Provide the (x, y) coordinate of the cell's center where the given text is located.  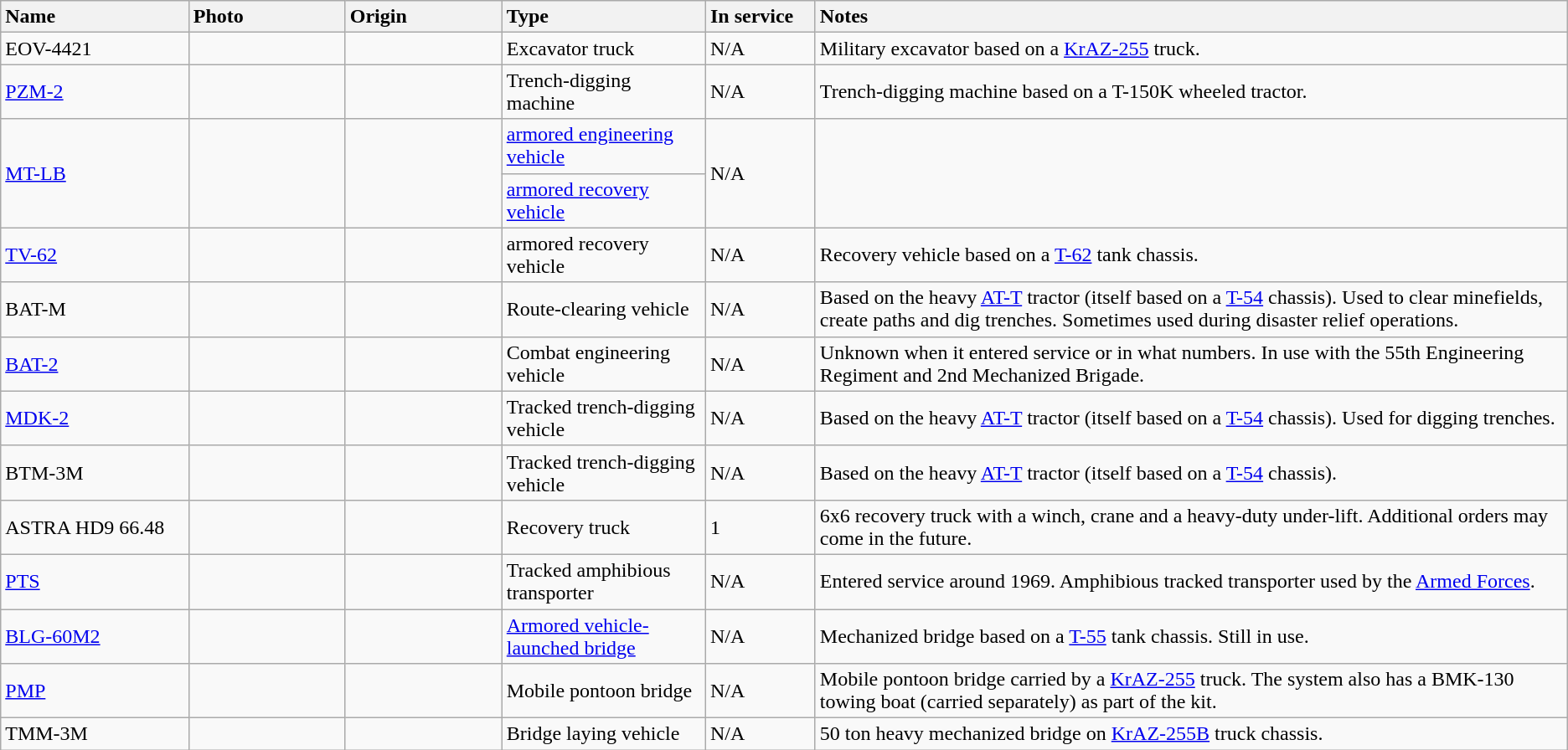
BAT-M (95, 310)
ASTRA HD9 66.48 (95, 527)
PTS (95, 581)
Mobile pontoon bridge (603, 691)
Route-clearing vehicle (603, 310)
Recovery vehicle based on a T-62 tank chassis. (1191, 254)
Entered service around 1969. Amphibious tracked transporter used by the Armed Forces. (1191, 581)
Mobile pontoon bridge carried by a KrAZ-255 truck. The system also has a BMK-130 towing boat (carried separately) as part of the kit. (1191, 691)
MT-LB (95, 173)
MDK-2 (95, 419)
PZM-2 (95, 92)
Origin (424, 17)
1 (761, 527)
Combat engineering vehicle (603, 363)
6x6 recovery truck with a winch, crane and a heavy-duty under-lift. Additional orders may come in the future. (1191, 527)
In service (761, 17)
PMP (95, 691)
Photo (266, 17)
Trench-digging machine based on a T-150K wheeled tractor. (1191, 92)
BTM-3M (95, 472)
Trench-digging machine (603, 92)
Bridge laying vehicle (603, 734)
Mechanized bridge based on a T-55 tank chassis. Still in use. (1191, 636)
EOV-4421 (95, 49)
Armored vehicle-launched bridge (603, 636)
Tracked amphibious transporter (603, 581)
BLG-60M2 (95, 636)
Type (603, 17)
Notes (1191, 17)
armored engineering vehicle (603, 146)
Based on the heavy AT-T tractor (itself based on a T-54 chassis). Used for digging trenches. (1191, 419)
TMM-3M (95, 734)
Name (95, 17)
Recovery truck (603, 527)
Based on the heavy AT-T tractor (itself based on a T-54 chassis). (1191, 472)
BAT-2 (95, 363)
50 ton heavy mechanized bridge on KrAZ-255B truck chassis. (1191, 734)
TV-62 (95, 254)
Excavator truck (603, 49)
Military excavator based on a KrAZ-255 truck. (1191, 49)
Unknown when it entered service or in what numbers. In use with the 55th Engineering Regiment and 2nd Mechanized Brigade. (1191, 363)
